Identify which cell holds the provided text, then report its [x, y] central coordinate. 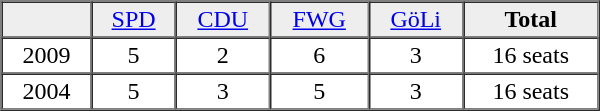
SPD [134, 20]
6 [320, 56]
2004 [47, 92]
FWG [320, 20]
Total [531, 20]
CDU [223, 20]
2009 [47, 56]
2 [223, 56]
GöLi [416, 20]
